Pinpoint the cell where the given text exists, returning its (X, Y) midpoint coordinate. 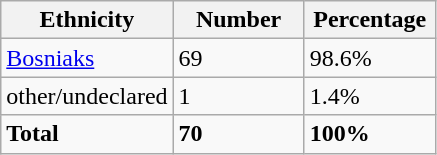
other/undeclared (87, 96)
98.6% (370, 58)
Number (238, 20)
100% (370, 134)
Percentage (370, 20)
69 (238, 58)
Bosniaks (87, 58)
1.4% (370, 96)
Ethnicity (87, 20)
Total (87, 134)
1 (238, 96)
70 (238, 134)
